Determine the (X, Y) coordinate at the center of the cell enclosing the given text.  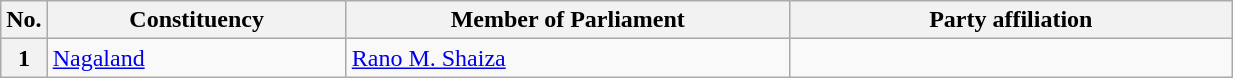
1 (24, 58)
Party affiliation (1010, 20)
Nagaland (196, 58)
Constituency (196, 20)
No. (24, 20)
Member of Parliament (568, 20)
Rano M. Shaiza (568, 58)
